Pinpoint the cell where the given text exists, returning its [x, y] midpoint coordinate. 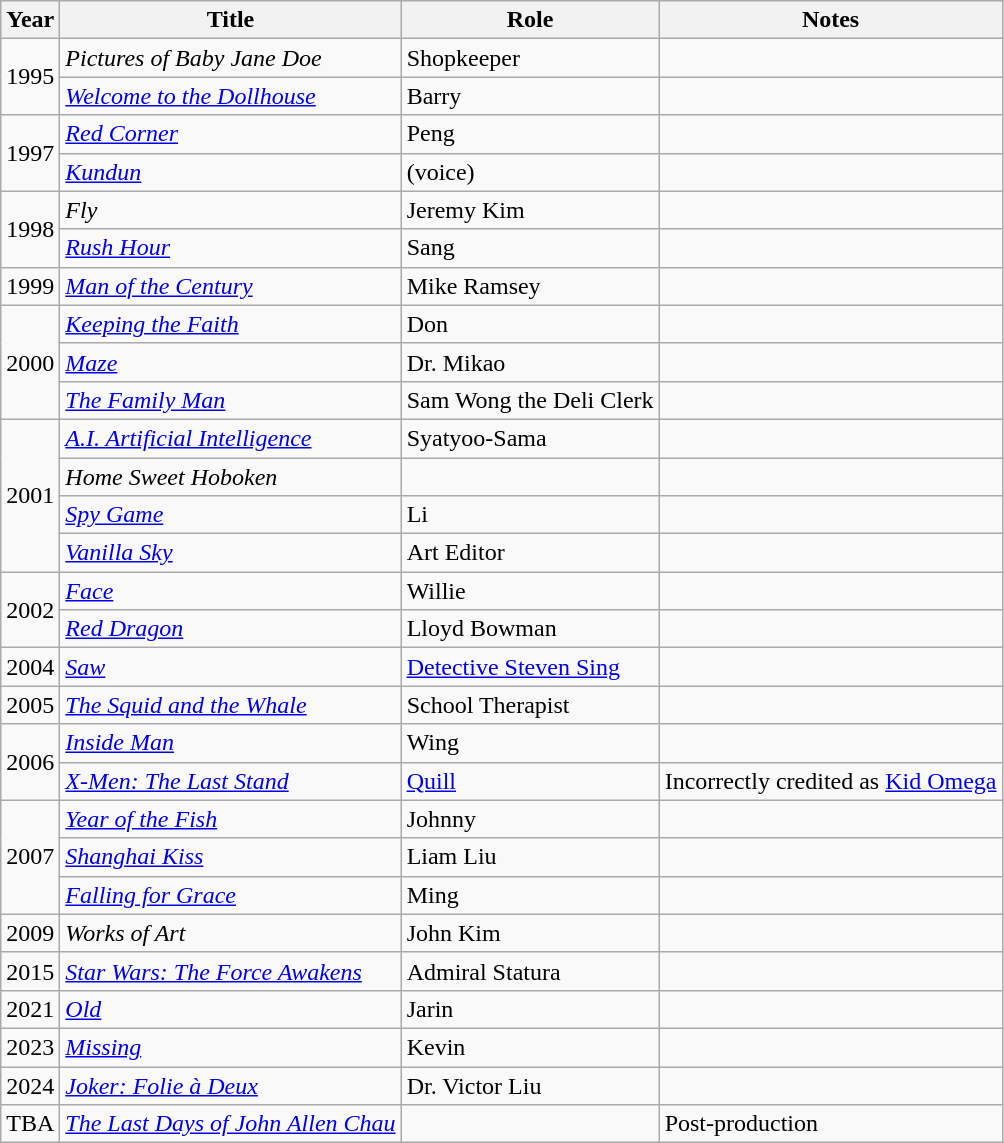
Jarin [530, 1009]
The Family Man [230, 400]
2006 [30, 762]
Maze [230, 362]
Dr. Mikao [530, 362]
Jeremy Kim [530, 210]
Fly [230, 210]
Role [530, 20]
Man of the Century [230, 286]
Year of the Fish [230, 819]
Year [30, 20]
Shopkeeper [530, 58]
Shanghai Kiss [230, 857]
Inside Man [230, 743]
(voice) [530, 172]
Willie [530, 591]
Sam Wong the Deli Clerk [530, 400]
2005 [30, 705]
Pictures of Baby Jane Doe [230, 58]
Lloyd Bowman [530, 629]
2024 [30, 1085]
The Squid and the Whale [230, 705]
Incorrectly credited as Kid Omega [830, 781]
The Last Days of John Allen Chau [230, 1124]
2015 [30, 971]
Falling for Grace [230, 895]
2001 [30, 495]
Syatyoo-Sama [530, 438]
John Kim [530, 933]
Title [230, 20]
1998 [30, 229]
Saw [230, 667]
2009 [30, 933]
Rush Hour [230, 248]
Home Sweet Hoboken [230, 477]
Detective Steven Sing [530, 667]
X-Men: The Last Stand [230, 781]
Peng [530, 134]
2004 [30, 667]
2007 [30, 857]
1995 [30, 77]
Liam Liu [530, 857]
Kundun [230, 172]
Post-production [830, 1124]
Keeping the Faith [230, 324]
Sang [530, 248]
Works of Art [230, 933]
Johnny [530, 819]
School Therapist [530, 705]
2021 [30, 1009]
Barry [530, 96]
TBA [30, 1124]
2002 [30, 610]
Li [530, 515]
Old [230, 1009]
1997 [30, 153]
Quill [530, 781]
A.I. Artificial Intelligence [230, 438]
Art Editor [530, 553]
Face [230, 591]
2023 [30, 1047]
Don [530, 324]
1999 [30, 286]
Joker: Folie à Deux [230, 1085]
Ming [530, 895]
Red Corner [230, 134]
Kevin [530, 1047]
Star Wars: The Force Awakens [230, 971]
Red Dragon [230, 629]
Admiral Statura [530, 971]
Mike Ramsey [530, 286]
Missing [230, 1047]
Vanilla Sky [230, 553]
Welcome to the Dollhouse [230, 96]
Dr. Victor Liu [530, 1085]
2000 [30, 362]
Spy Game [230, 515]
Wing [530, 743]
Notes [830, 20]
